For the text-containing cell, return its midpoint in [X, Y] coordinate format. 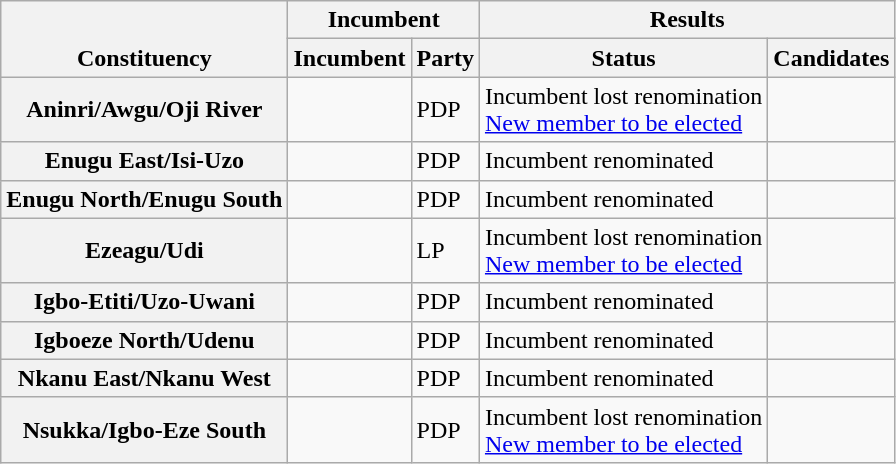
Aninri/Awgu/Oji River [144, 110]
Enugu East/Isi-Uzo [144, 161]
LP [445, 250]
Enugu North/Enugu South [144, 199]
Igbo-Etiti/Uzo-Uwani [144, 302]
Status [623, 58]
Nkanu East/Nkanu West [144, 378]
Nsukka/Igbo-Eze South [144, 430]
Igboeze North/Udenu [144, 340]
Constituency [144, 39]
Party [445, 58]
Ezeagu/Udi [144, 250]
Results [686, 20]
Candidates [832, 58]
